Determine the [x, y] coordinate at the center of the cell enclosing the given text.  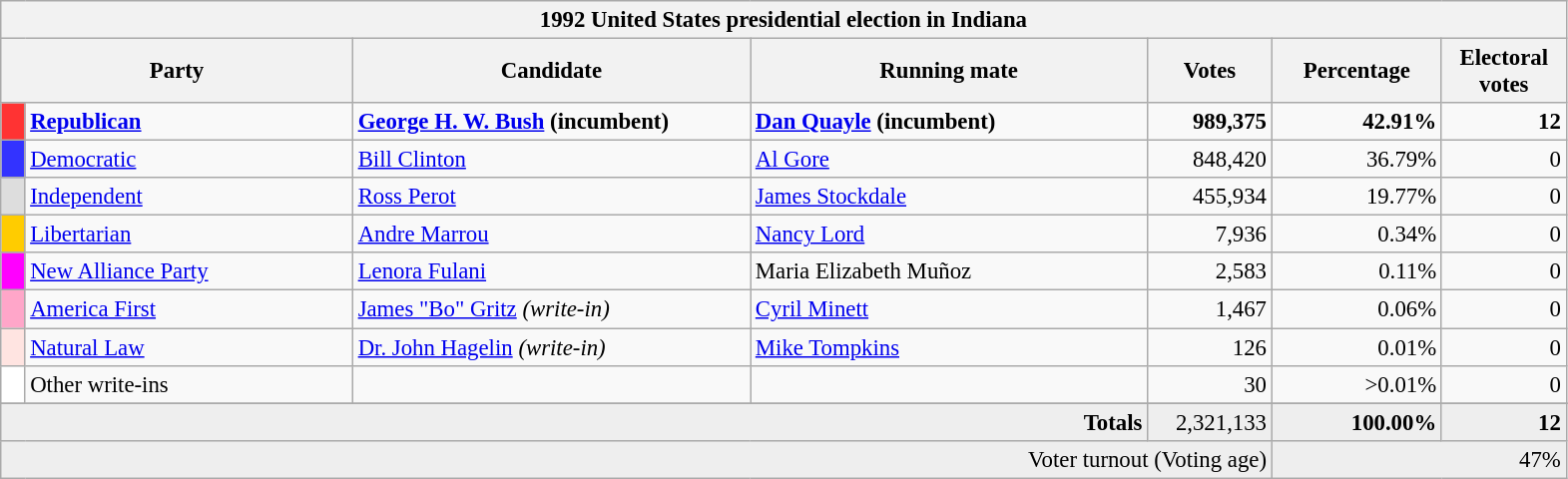
Running mate [949, 72]
126 [1210, 347]
100.00% [1356, 422]
0.01% [1356, 347]
7,936 [1210, 235]
Electoral votes [1503, 72]
47% [1419, 459]
America First [189, 309]
2,321,133 [1210, 422]
Libertarian [189, 235]
>0.01% [1356, 384]
Other write-ins [189, 384]
0.06% [1356, 309]
James Stockdale [949, 197]
Independent [189, 197]
36.79% [1356, 160]
Dr. John Hagelin (write-in) [551, 347]
989,375 [1210, 122]
George H. W. Bush (incumbent) [551, 122]
0.11% [1356, 272]
James "Bo" Gritz (write-in) [551, 309]
Ross Perot [551, 197]
Al Gore [949, 160]
New Alliance Party [189, 272]
Party [178, 72]
848,420 [1210, 160]
1,467 [1210, 309]
Percentage [1356, 72]
Candidate [551, 72]
Nancy Lord [949, 235]
Votes [1210, 72]
Democratic [189, 160]
Republican [189, 122]
19.77% [1356, 197]
Totals [575, 422]
2,583 [1210, 272]
455,934 [1210, 197]
1992 United States presidential election in Indiana [784, 20]
Lenora Fulani [551, 272]
Dan Quayle (incumbent) [949, 122]
30 [1210, 384]
Andre Marrou [551, 235]
Mike Tompkins [949, 347]
Cyril Minett [949, 309]
Voter turnout (Voting age) [637, 459]
0.34% [1356, 235]
42.91% [1356, 122]
Natural Law [189, 347]
Bill Clinton [551, 160]
Maria Elizabeth Muñoz [949, 272]
